Return (X, Y) of the center of cell containing provided text 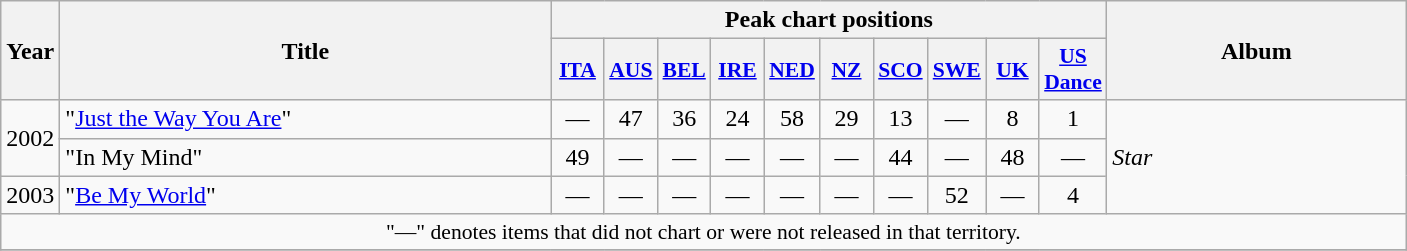
NZ (846, 70)
58 (792, 119)
24 (738, 119)
"Just the Way You Are" (306, 119)
44 (900, 157)
47 (630, 119)
2003 (30, 195)
Title (306, 50)
"Be My World" (306, 195)
NED (792, 70)
48 (1012, 157)
ITA (578, 70)
4 (1073, 195)
SWE (957, 70)
UK (1012, 70)
8 (1012, 119)
52 (957, 195)
Year (30, 50)
2002 (30, 138)
49 (578, 157)
BEL (684, 70)
USDance (1073, 70)
AUS (630, 70)
1 (1073, 119)
36 (684, 119)
"—" denotes items that did not chart or were not released in that territory. (704, 232)
Album (1256, 50)
Peak chart positions (829, 20)
13 (900, 119)
Star (1256, 157)
29 (846, 119)
IRE (738, 70)
SCO (900, 70)
"In My Mind" (306, 157)
